Extract the [X, Y] coordinate from the center of the cell holding the provided text.  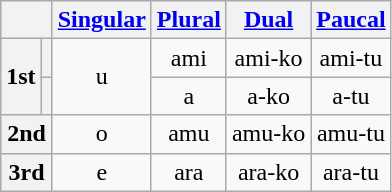
amu-tu [351, 134]
a-ko [268, 96]
amu-ko [268, 134]
a-tu [351, 96]
ami-tu [351, 58]
ara-tu [351, 172]
Dual [268, 20]
1st [21, 77]
3rd [26, 172]
Paucal [351, 20]
2nd [26, 134]
ara [188, 172]
ami [188, 58]
amu [188, 134]
ara-ko [268, 172]
e [102, 172]
Singular [102, 20]
a [188, 96]
ami-ko [268, 58]
Plural [188, 20]
o [102, 134]
u [102, 77]
